Identify which cell holds the provided text, then report its [X, Y] central coordinate. 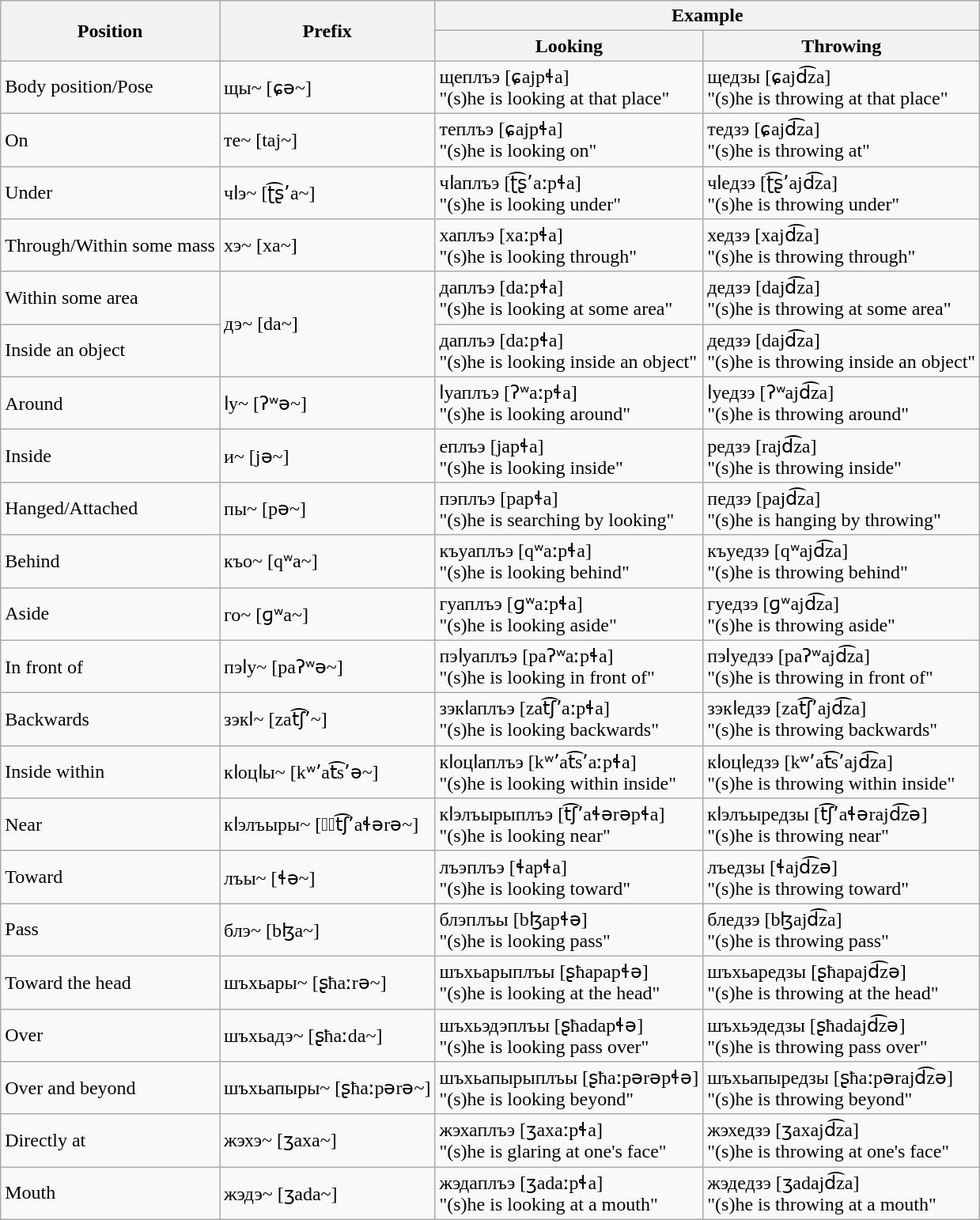
хэ~ [xa~] [327, 245]
лъэплъэ [ɬapɬa] "(s)he is looking toward" [569, 877]
жэхэ~ [ʒaxa~] [327, 1141]
On [111, 139]
пэӏуедзэ [paʔʷajd͡za] "(s)he is throwing in front of" [842, 666]
теплъэ [ɕajpɬa] "(s)he is looking on" [569, 139]
и~ [jə~] [327, 456]
щы~ [ɕə~] [327, 87]
Mouth [111, 1193]
пэплъэ [papɬa] "(s)he is searching by looking" [569, 508]
къо~ [qʷa~] [327, 562]
чӏедзэ [ʈ͡ʂʼajd͡za] "(s)he is throwing under" [842, 193]
Pass [111, 930]
кӏоцӏедзэ [kʷʼat͡sʼajd͡za] "(s)he is throwing within inside" [842, 772]
блэплъы [bɮapɬə] "(s)he is looking pass" [569, 930]
Within some area [111, 297]
Aside [111, 614]
щедзы [ɕajd͡za] "(s)he is throwing at that place" [842, 87]
Throwing [842, 46]
го~ [ɡʷa~] [327, 614]
жэхедзэ [ʒaxajd͡za] "(s)he is throwing at one's face" [842, 1141]
лъедзы [ɬajd͡zə] "(s)he is throwing toward" [842, 877]
Prefix [327, 31]
Over [111, 1035]
жэдедзэ [ʒadajd͡za] "(s)he is throwing at a mouth" [842, 1193]
ӏу~ [ʔʷə~] [327, 404]
къуедзэ [qʷajd͡za] "(s)he is throwing behind" [842, 562]
Around [111, 404]
Inside within [111, 772]
даплъэ [daːpɬa] "(s)he is looking at some area" [569, 297]
шъхьапыры~ [ʂħaːpərə~] [327, 1089]
кӏоцӏы~ [kʷʼat͡sʼə~] [327, 772]
блэ~ [bɮa~] [327, 930]
Inside [111, 456]
хаплъэ [xaːpɬa] "(s)he is looking through" [569, 245]
Backwards [111, 720]
шъхьары~ [ʂħaːrə~] [327, 983]
жэдэ~ [ʒada~] [327, 1193]
чӏаплъэ [ʈ͡ʂʼaːpɬa] "(s)he is looking under" [569, 193]
Toward [111, 877]
шъхьэдэплъы [ʂħadapɬə] "(s)he is looking pass over" [569, 1035]
дэ~ [da~] [327, 324]
шъхьэдедзы [ʂħadajd͡zə] "(s)he is throwing pass over" [842, 1035]
дедзэ [dajd͡za] "(s)he is throwing inside an object" [842, 351]
гуаплъэ [ɡʷaːpɬa] "(s)he is looking aside" [569, 614]
Directly at [111, 1141]
шъхьаредзы [ʂħapajd͡zə] "(s)he is throwing at the head" [842, 983]
шъхьадэ~ [ʂħaːda~] [327, 1035]
кӏоцӏаплъэ [kʷʼat͡sʼaːpɬa] "(s)he is looking within inside" [569, 772]
лъы~ [ɬə~] [327, 877]
къуаплъэ [qʷaːpɬa] "(s)he is looking behind" [569, 562]
Body position/Pose [111, 87]
кӏэлъыредзы [t͡ʃʼaɬərajd͡zə] "(s)he is throwing near" [842, 824]
шъхьапырыплъы [ʂħaːpərəpɬə] "(s)he is looking beyond" [569, 1089]
Hanged/Attached [111, 508]
Under [111, 193]
Near [111, 824]
пэӏуаплъэ [paʔʷaːpɬa] "(s)he is looking in front of" [569, 666]
ӏуедзэ [ʔʷajd͡za] "(s)he is throwing around" [842, 404]
Looking [569, 46]
шъхьарыплъы [ʂħapapɬə] "(s)he is looking at the head" [569, 983]
Inside an object [111, 351]
пы~ [pə~] [327, 508]
жэхаплъэ [ʒaxaːpɬa] "(s)he is glaring at one's face" [569, 1141]
педзэ [pajd͡za] "(s)he is hanging by throwing" [842, 508]
зэкӏ~ [zat͡ʃʼ~] [327, 720]
зэкӏаплъэ [zat͡ʃʼaːpɬa] "(s)he is looking backwards" [569, 720]
тедзэ [ɕajd͡za] "(s)he is throwing at" [842, 139]
кӏэлъыры~ [ּ֫t͡ʃʼaɬərə~] [327, 824]
жэдаплъэ [ʒadaːpɬa] "(s)he is looking at a mouth" [569, 1193]
Behind [111, 562]
даплъэ [daːpɬa] "(s)he is looking inside an object" [569, 351]
Position [111, 31]
те~ [taj~] [327, 139]
гуедзэ [ɡʷajd͡za] "(s)he is throwing aside" [842, 614]
дедзэ [dajd͡za] "(s)he is throwing at some area" [842, 297]
Example [707, 16]
In front of [111, 666]
чӏэ~ [ʈ͡ʂʼa~] [327, 193]
пэӏу~ [paʔʷə~] [327, 666]
Toward the head [111, 983]
ӏуаплъэ [ʔʷaːpɬa] "(s)he is looking around" [569, 404]
бледзэ [bɮajd͡za] "(s)he is throwing pass" [842, 930]
шъхьапыредзы [ʂħaːpərajd͡zə] "(s)he is throwing beyond" [842, 1089]
щеплъэ [ɕajpɬa] "(s)he is looking at that place" [569, 87]
еплъэ [japɬa] "(s)he is looking inside" [569, 456]
кӏэлъырыплъэ [t͡ʃʼaɬərəpɬa] "(s)he is looking near" [569, 824]
Through/Within some mass [111, 245]
редзэ [rajd͡za] "(s)he is throwing inside" [842, 456]
хедзэ [xajd͡za] "(s)he is throwing through" [842, 245]
Over and beyond [111, 1089]
зэкӏедзэ [zat͡ʃʼajd͡za] "(s)he is throwing backwards" [842, 720]
